Locate the cell with the specified text and output its [X, Y] center coordinate. 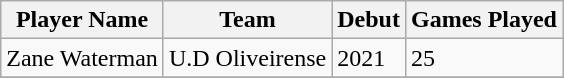
25 [484, 58]
Games Played [484, 20]
Zane Waterman [82, 58]
2021 [369, 58]
Debut [369, 20]
Team [247, 20]
Player Name [82, 20]
U.D Oliveirense [247, 58]
